For the text-containing cell, return its midpoint in (X, Y) coordinate format. 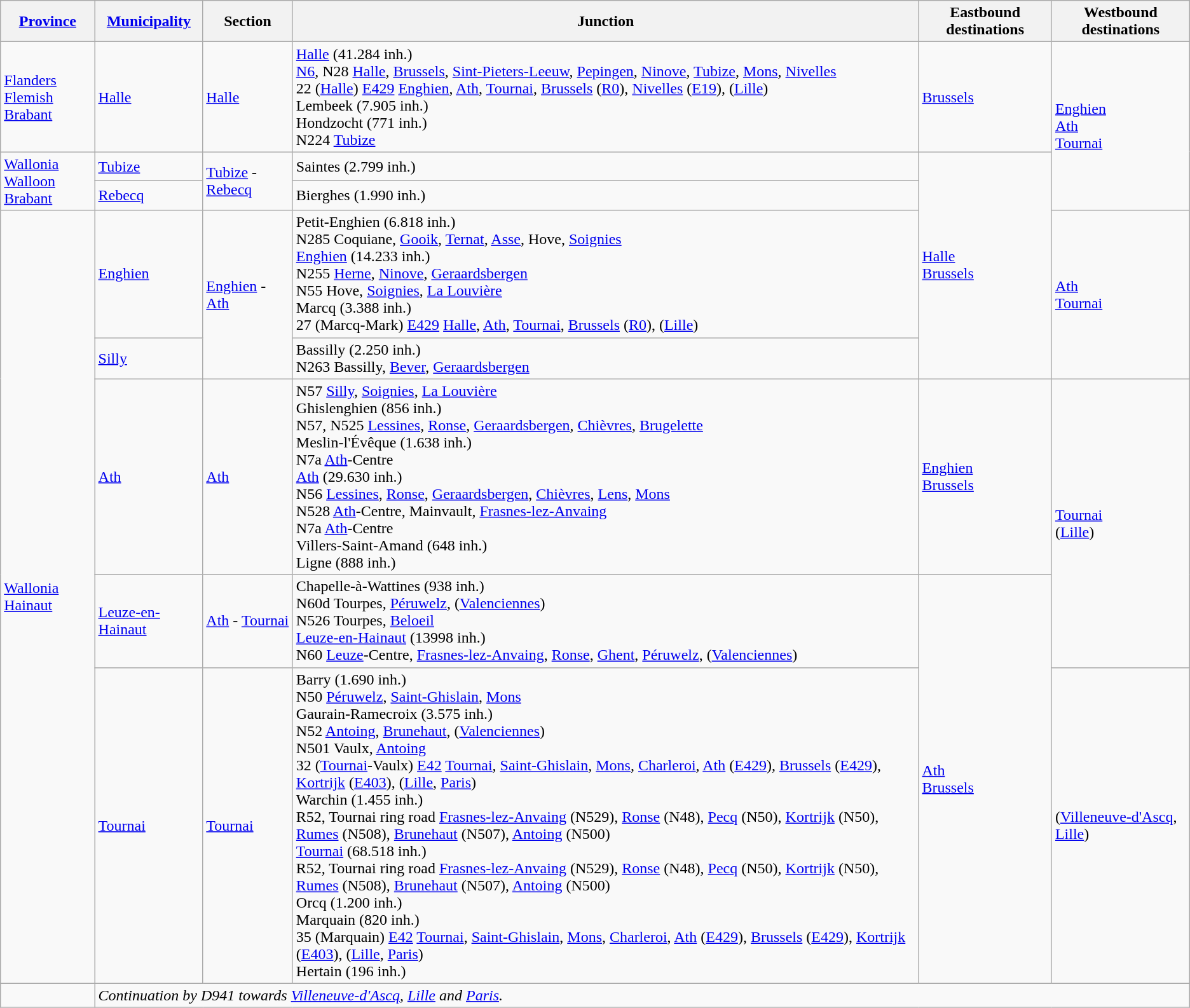
Municipality (149, 22)
Rebecq (149, 196)
Enghien - Ath (248, 295)
(Villeneuve-d'Ascq, Lille) (1120, 825)
Tubize - Rebecq (248, 181)
Ath - Tournai (248, 621)
Section (248, 22)
Junction (605, 22)
WalloniaHainaut (48, 597)
Tubize (149, 167)
Leuze-en-Hainaut (149, 621)
FlandersFlemish Brabant (48, 97)
HalleBrussels (985, 266)
AthTournai (1120, 295)
Bierghes (1.990 inh.) (605, 196)
Province (48, 22)
Eastbound destinations (985, 22)
EnghienAthTournai (1120, 126)
Saintes (2.799 inh.) (605, 167)
Brussels (985, 97)
Bassilly (2.250 inh.) N263 Bassilly, Bever, Geraardsbergen (605, 358)
Enghien (149, 274)
Continuation by D941 towards Villeneuve-d'Ascq, Lille and Paris. (642, 995)
WalloniaWalloon Brabant (48, 181)
AthBrussels (985, 779)
Tournai (Lille) (1120, 523)
EnghienBrussels (985, 477)
Westbound destinations (1120, 22)
Silly (149, 358)
